Scan for the cell matching the given text and deliver its (x, y) coordinate at center. 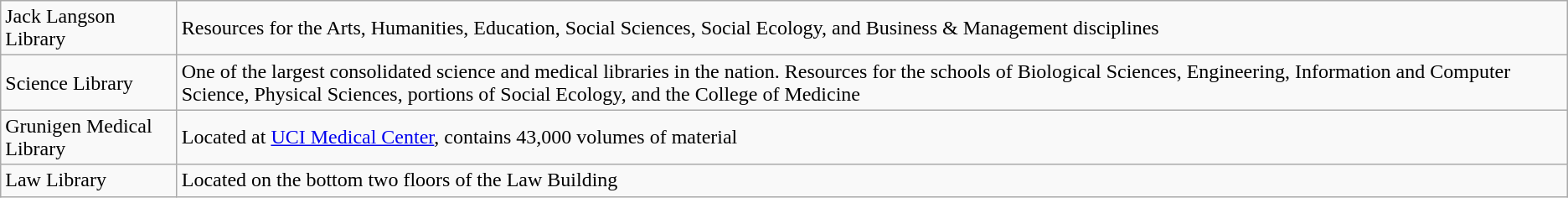
Resources for the Arts, Humanities, Education, Social Sciences, Social Ecology, and Business & Management disciplines (872, 29)
Jack Langson Library (89, 29)
Law Library (89, 180)
Located on the bottom two floors of the Law Building (872, 180)
Grunigen Medical Library (89, 138)
Located at UCI Medical Center, contains 43,000 volumes of material (872, 138)
Science Library (89, 82)
